Determine the (x, y) coordinate at the center of the cell enclosing the given text.  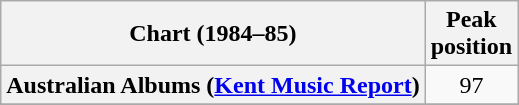
Peakposition (471, 34)
97 (471, 85)
Australian Albums (Kent Music Report) (213, 85)
Chart (1984–85) (213, 34)
